Search for the cell housing the specified text and yield its [x, y] center coordinate. 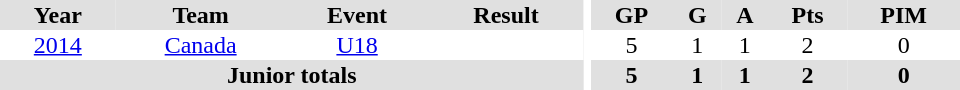
A [745, 15]
Pts [808, 15]
Team [201, 15]
Event [358, 15]
U18 [358, 45]
Year [58, 15]
2014 [58, 45]
GP [631, 15]
Result [506, 15]
PIM [904, 15]
G [698, 15]
Canada [201, 45]
Junior totals [292, 75]
